Detect which cell encompasses the target text, then output its (x, y) center coordinate. 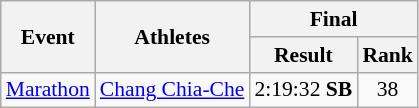
Final (333, 19)
Result (303, 55)
Athletes (172, 36)
Event (48, 36)
Chang Chia-Che (172, 90)
Rank (388, 55)
38 (388, 90)
2:19:32 SB (303, 90)
Marathon (48, 90)
